Provide the [X, Y] coordinate of the cell's center where the given text is located.  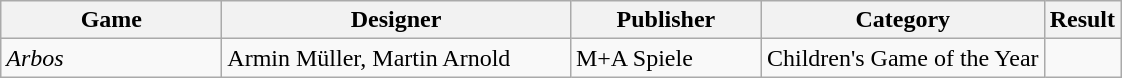
Children's Game of the Year [902, 58]
Category [902, 20]
Armin Müller, Martin Arnold [396, 58]
Result [1082, 20]
Arbos [112, 58]
Game [112, 20]
Designer [396, 20]
Publisher [666, 20]
M+A Spiele [666, 58]
